Detect which cell encompasses the target text, then output its (x, y) center coordinate. 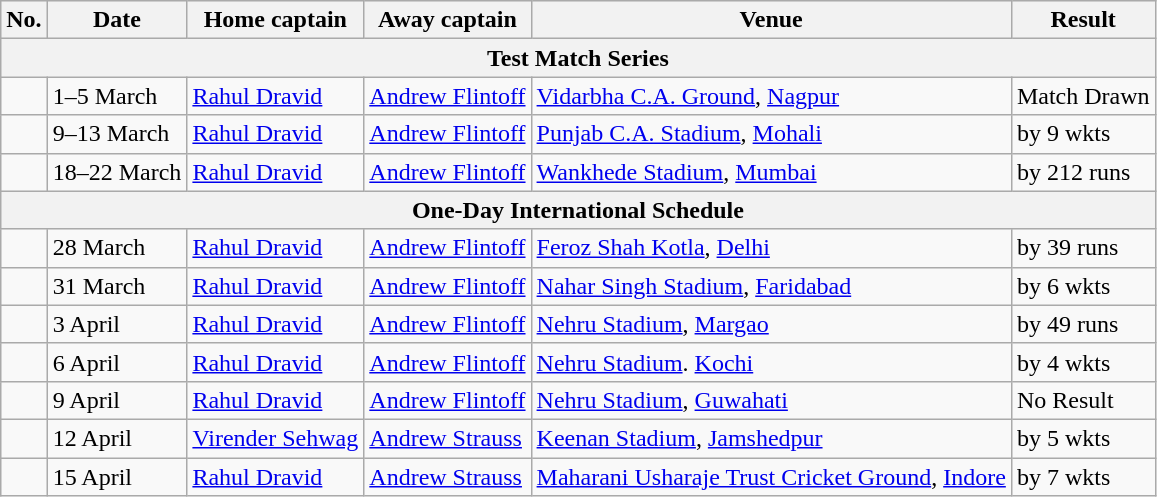
Nehru Stadium. Kochi (771, 362)
Away captain (448, 20)
by 39 runs (1083, 248)
Match Drawn (1083, 96)
No. (24, 20)
Venue (771, 20)
9–13 March (117, 134)
One-Day International Schedule (578, 210)
Keenan Stadium, Jamshedpur (771, 438)
by 9 wkts (1083, 134)
15 April (117, 477)
Result (1083, 20)
Nahar Singh Stadium, Faridabad (771, 286)
3 April (117, 324)
No Result (1083, 400)
Wankhede Stadium, Mumbai (771, 172)
Home captain (276, 20)
Test Match Series (578, 58)
Feroz Shah Kotla, Delhi (771, 248)
by 4 wkts (1083, 362)
31 March (117, 286)
28 March (117, 248)
by 212 runs (1083, 172)
6 April (117, 362)
by 7 wkts (1083, 477)
Maharani Usharaje Trust Cricket Ground, Indore (771, 477)
Punjab C.A. Stadium, Mohali (771, 134)
by 49 runs (1083, 324)
Nehru Stadium, Margao (771, 324)
by 6 wkts (1083, 286)
9 April (117, 400)
12 April (117, 438)
Vidarbha C.A. Ground, Nagpur (771, 96)
18–22 March (117, 172)
Nehru Stadium, Guwahati (771, 400)
Virender Sehwag (276, 438)
by 5 wkts (1083, 438)
1–5 March (117, 96)
Date (117, 20)
